Pinpoint the cell where the given text exists, returning its [X, Y] midpoint coordinate. 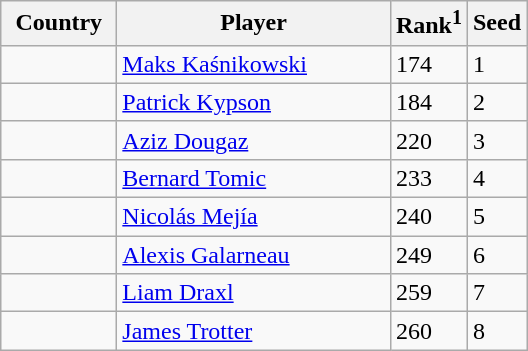
3 [496, 140]
184 [428, 102]
260 [428, 331]
259 [428, 293]
Patrick Kypson [254, 102]
8 [496, 331]
233 [428, 178]
Nicolás Mejía [254, 217]
Maks Kaśnikowski [254, 64]
220 [428, 140]
174 [428, 64]
7 [496, 293]
Alexis Galarneau [254, 255]
Rank1 [428, 24]
5 [496, 217]
James Trotter [254, 331]
Aziz Dougaz [254, 140]
240 [428, 217]
Seed [496, 24]
Bernard Tomic [254, 178]
1 [496, 64]
2 [496, 102]
Player [254, 24]
6 [496, 255]
Country [59, 24]
4 [496, 178]
249 [428, 255]
Liam Draxl [254, 293]
